Search for the cell housing the specified text and yield its [X, Y] center coordinate. 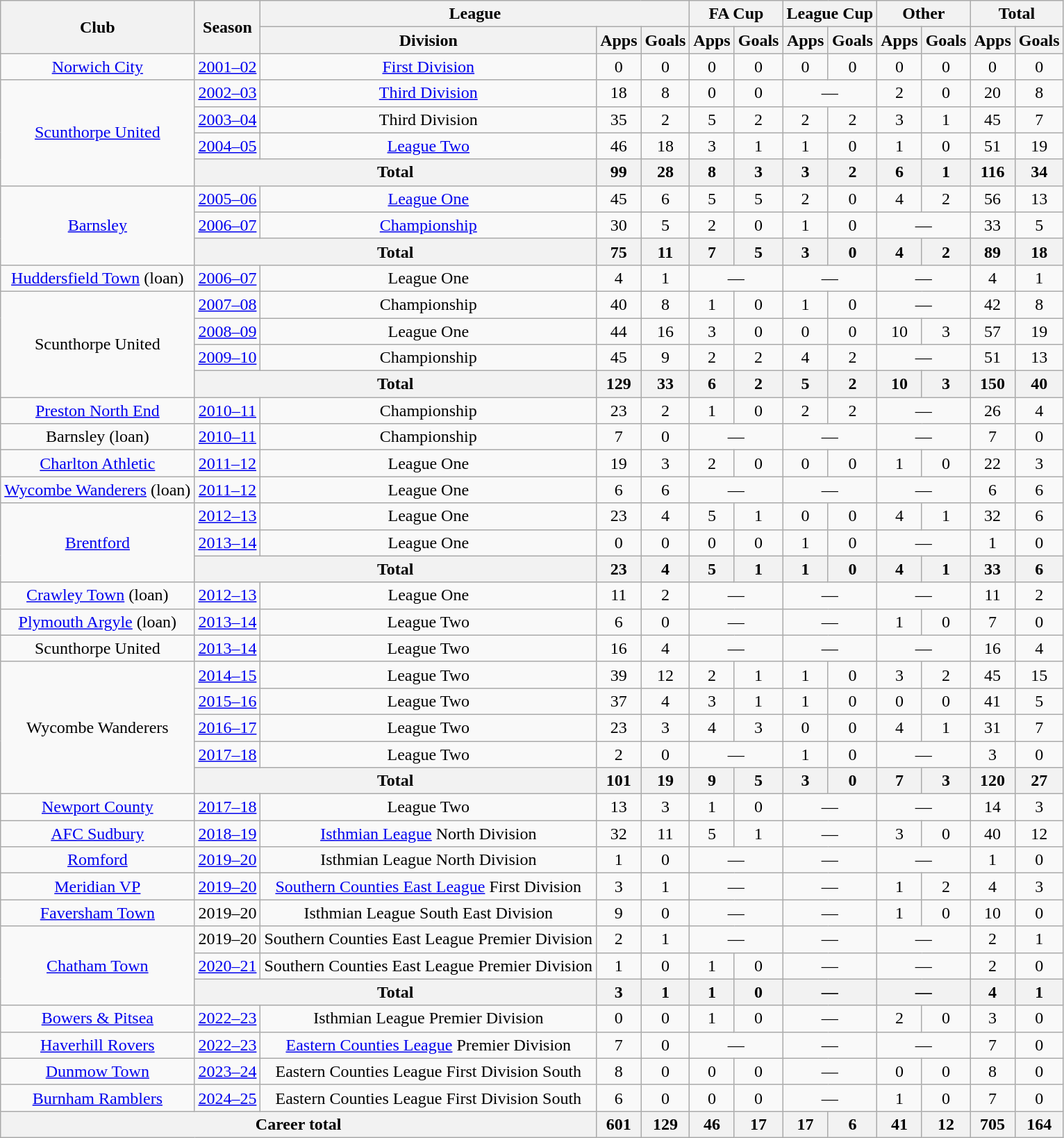
Barnsley (loan) [97, 437]
2008–09 [228, 331]
15 [1039, 675]
Division [429, 40]
2015–16 [228, 701]
37 [619, 701]
2018–19 [228, 834]
116 [992, 172]
2024–25 [228, 1098]
Chatham Town [97, 966]
14 [992, 807]
705 [992, 1124]
22 [992, 463]
First Division [429, 67]
Isthmian League South East Division [429, 913]
89 [992, 251]
League [475, 14]
2002–03 [228, 93]
601 [619, 1124]
Huddersfield Town (loan) [97, 278]
2016–17 [228, 727]
Haverhill Rovers [97, 1045]
2009–10 [228, 358]
Crawley Town (loan) [97, 595]
Preston North End [97, 411]
Romford [97, 860]
2007–08 [228, 304]
26 [992, 411]
Eastern Counties League Premier Division [429, 1045]
Dunmow Town [97, 1071]
AFC Sudbury [97, 834]
Other [924, 14]
Bowers & Pitsea [97, 1019]
Brentford [97, 543]
2004–05 [228, 146]
20 [992, 93]
Barnsley [97, 225]
2014–15 [228, 675]
2023–24 [228, 1071]
Charlton Athletic [97, 463]
Southern Counties East League First Division [429, 887]
99 [619, 172]
Norwich City [97, 67]
Career total [299, 1124]
28 [665, 172]
39 [619, 675]
30 [619, 225]
75 [619, 251]
44 [619, 331]
Club [97, 27]
FA Cup [736, 14]
2001–02 [228, 67]
Season [228, 27]
101 [619, 781]
Isthmian League Premier Division [429, 1019]
164 [1039, 1124]
57 [992, 331]
2020–21 [228, 966]
42 [992, 304]
Wycombe Wanderers (loan) [97, 490]
2005–06 [228, 199]
Plymouth Argyle (loan) [97, 622]
Wycombe Wanderers [97, 727]
35 [619, 119]
150 [992, 384]
Newport County [97, 807]
Burnham Ramblers [97, 1098]
2003–04 [228, 119]
Faversham Town [97, 913]
120 [992, 781]
56 [992, 199]
27 [1039, 781]
31 [992, 727]
34 [1039, 172]
Meridian VP [97, 887]
League Cup [830, 14]
